Return the [x, y] coordinate for the center point of the cell that contains the specified text.  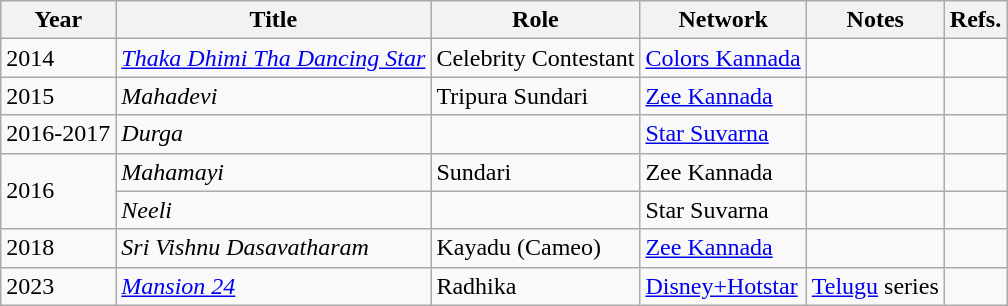
Sri Vishnu Dasavatharam [274, 248]
Durga [274, 134]
Neeli [274, 210]
Disney+Hotstar [723, 286]
Notes [875, 20]
2018 [58, 248]
Year [58, 20]
2023 [58, 286]
2016 [58, 191]
2015 [58, 96]
Radhika [536, 286]
Kayadu (Cameo) [536, 248]
Network [723, 20]
Mahadevi [274, 96]
Colors Kannada [723, 58]
Mansion 24 [274, 286]
Mahamayi [274, 172]
2016-2017 [58, 134]
Title [274, 20]
Telugu series [875, 286]
Celebrity Contestant [536, 58]
2014 [58, 58]
Sundari [536, 172]
Tripura Sundari [536, 96]
Refs. [975, 20]
Thaka Dhimi Tha Dancing Star [274, 58]
Role [536, 20]
